Identify which cell holds the provided text, then report its (X, Y) central coordinate. 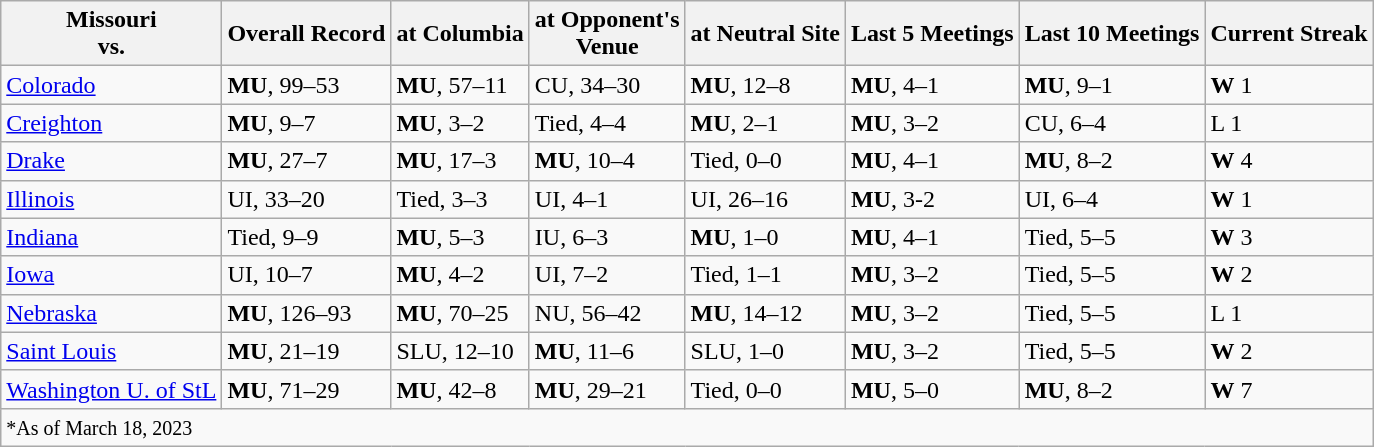
at Neutral Site (765, 34)
CU, 6–4 (1112, 123)
Colorado (112, 85)
MU, 99–53 (306, 85)
MU, 5–3 (460, 237)
MU, 27–7 (306, 161)
Last 5 Meetings (932, 34)
Tied, 4–4 (607, 123)
at Columbia (460, 34)
MU, 10–4 (607, 161)
Overall Record (306, 34)
MU, 1–0 (765, 237)
Washington U. of StL (112, 389)
Current Streak (1289, 34)
MU, 57–11 (460, 85)
MU, 42–8 (460, 389)
W 7 (1289, 389)
W 4 (1289, 161)
Creighton (112, 123)
MU, 21–19 (306, 351)
MU, 4–2 (460, 275)
Drake (112, 161)
MU, 11–6 (607, 351)
SLU, 12–10 (460, 351)
UI, 7–2 (607, 275)
MU, 9–7 (306, 123)
Iowa (112, 275)
at Opponent's Venue (607, 34)
Nebraska (112, 313)
UI, 26–16 (765, 199)
Last 10 Meetings (1112, 34)
MU, 126–93 (306, 313)
MU, 5–0 (932, 389)
MU, 14–12 (765, 313)
MU, 17–3 (460, 161)
MU, 70–25 (460, 313)
Saint Louis (112, 351)
NU, 56–42 (607, 313)
Indiana (112, 237)
Illinois (112, 199)
*As of March 18, 2023 (687, 427)
IU, 6–3 (607, 237)
Tied, 9–9 (306, 237)
UI, 6–4 (1112, 199)
Tied, 1–1 (765, 275)
SLU, 1–0 (765, 351)
UI, 10–7 (306, 275)
Tied, 3–3 (460, 199)
MU, 9–1 (1112, 85)
MU, 71–29 (306, 389)
MU, 12–8 (765, 85)
MU, 29–21 (607, 389)
UI, 4–1 (607, 199)
Missourivs. (112, 34)
W 3 (1289, 237)
MU, 2–1 (765, 123)
CU, 34–30 (607, 85)
MU, 3-2 (932, 199)
UI, 33–20 (306, 199)
